Output the (x, y) coordinate of the center of the cell containing the given text.  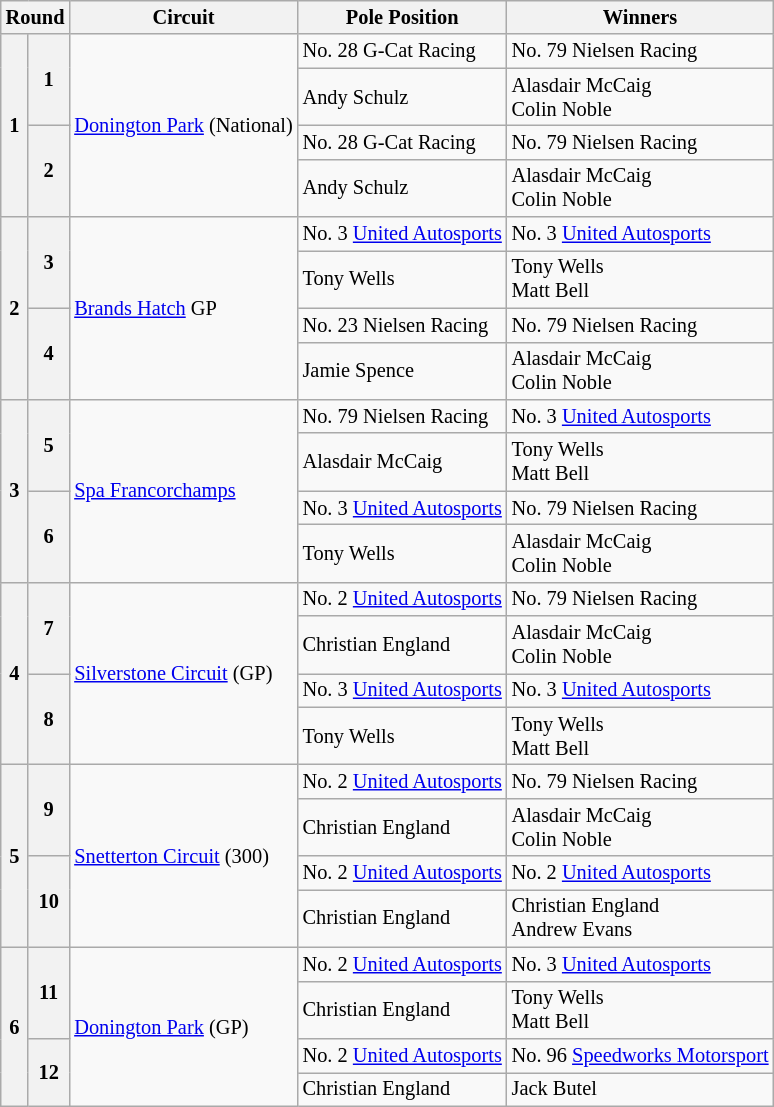
12 (48, 1072)
No. 96 Speedworks Motorsport (640, 1055)
No. 23 Nielsen Racing (402, 325)
Donington Park (National) (183, 126)
11 (48, 992)
Brands Hatch GP (183, 308)
9 (48, 810)
Spa Francorchamps (183, 490)
7 (48, 628)
Alasdair McCaig (402, 462)
Alasdair McCaigColin Noble (640, 371)
Jack Butel (640, 1089)
Donington Park (GP) (183, 1026)
8 (48, 718)
Winners (640, 17)
Circuit (183, 17)
Round (36, 17)
Jamie Spence (402, 371)
Pole Position (402, 17)
Snetterton Circuit (300) (183, 856)
10 (48, 902)
Christian England Andrew Evans (640, 918)
Silverstone Circuit (GP) (183, 674)
